Provide the (X, Y) coordinate of the cell's center where the given text is located.  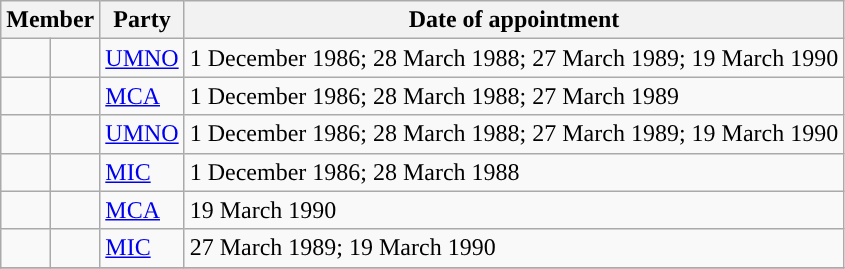
Date of appointment (514, 20)
1 December 1986; 28 March 1988; 27 March 1989 (514, 96)
27 March 1989; 19 March 1990 (514, 248)
Member (50, 20)
Party (142, 20)
1 December 1986; 28 March 1988 (514, 172)
19 March 1990 (514, 210)
